Locate the cell with the specified text and output its (X, Y) center coordinate. 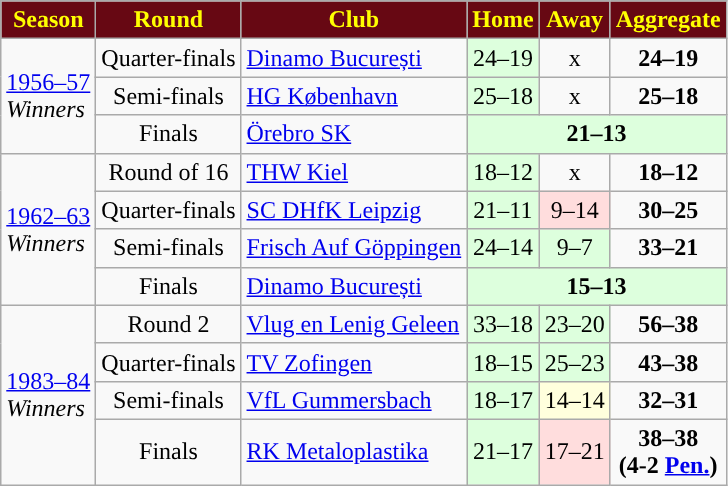
SC DHfK Leipzig (354, 210)
THW Kiel (354, 172)
Aggregate (668, 20)
21–11 (503, 210)
Club (354, 20)
23–20 (574, 324)
14–14 (574, 400)
9–14 (574, 210)
18–17 (503, 400)
24–14 (503, 248)
VfL Gummersbach (354, 400)
56–38 (668, 324)
HG København (354, 96)
30–25 (668, 210)
25–23 (574, 362)
Round of 16 (168, 172)
Frisch Auf Göppingen (354, 248)
43–38 (668, 362)
21–13 (596, 134)
33–21 (668, 248)
1983–84 Winners (48, 394)
Home (503, 20)
1956–57 Winners (48, 96)
32–31 (668, 400)
Round 2 (168, 324)
Vlug en Lenig Geleen (354, 324)
RK Metaloplastika (354, 452)
Round (168, 20)
33–18 (503, 324)
Örebro SK (354, 134)
15–13 (596, 286)
TV Zofingen (354, 362)
Season (48, 20)
18–15 (503, 362)
1962–63 Winners (48, 229)
9–7 (574, 248)
38–38 (4-2 Pen.) (668, 452)
21–17 (503, 452)
17–21 (574, 452)
Away (574, 20)
